Pinpoint the cell where the given text exists, returning its [X, Y] midpoint coordinate. 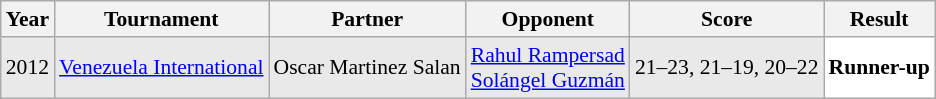
21–23, 21–19, 20–22 [727, 68]
Oscar Martinez Salan [368, 68]
Runner-up [880, 68]
Tournament [161, 19]
Rahul Rampersad Solángel Guzmán [548, 68]
Year [28, 19]
Opponent [548, 19]
2012 [28, 68]
Result [880, 19]
Venezuela International [161, 68]
Score [727, 19]
Partner [368, 19]
